Detect which cell encompasses the target text, then output its (X, Y) center coordinate. 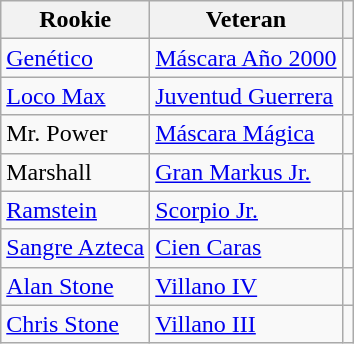
Mr. Power (76, 134)
Loco Max (76, 96)
Ramstein (76, 210)
Sangre Azteca (76, 248)
Chris Stone (76, 324)
Marshall (76, 172)
Veteran (246, 20)
Villano IV (246, 286)
Juventud Guerrera (246, 96)
Máscara Año 2000 (246, 58)
Rookie (76, 20)
Scorpio Jr. (246, 210)
Máscara Mágica (246, 134)
Villano III (246, 324)
Cien Caras (246, 248)
Alan Stone (76, 286)
Genético (76, 58)
Gran Markus Jr. (246, 172)
